Extract the [x, y] coordinate from the center of the cell holding the provided text.  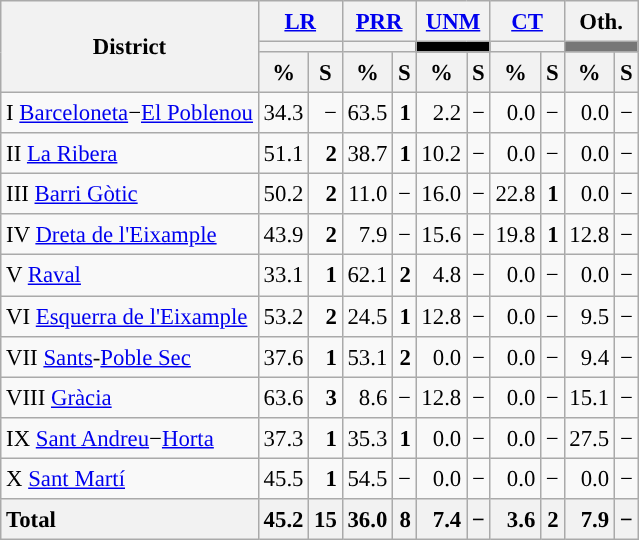
33.1 [283, 276]
VIII Gràcia [130, 398]
19.8 [515, 234]
II La Ribera [130, 154]
27.5 [589, 438]
37.6 [283, 356]
UNM [453, 22]
45.2 [283, 520]
3 [326, 398]
District [130, 47]
24.5 [367, 316]
63.5 [367, 114]
I Barceloneta−El Poblenou [130, 114]
9.5 [589, 316]
2.2 [441, 114]
54.5 [367, 478]
X Sant Martí [130, 478]
3.6 [515, 520]
LR [300, 22]
9.4 [589, 356]
III Barri Gòtic [130, 194]
22.8 [515, 194]
36.0 [367, 520]
51.1 [283, 154]
8.6 [367, 398]
50.2 [283, 194]
43.9 [283, 234]
15.1 [589, 398]
53.2 [283, 316]
34.3 [283, 114]
V Raval [130, 276]
4.8 [441, 276]
CT [527, 22]
10.2 [441, 154]
15.6 [441, 234]
VII Sants-Poble Sec [130, 356]
63.6 [283, 398]
IV Dreta de l'Eixample [130, 234]
35.3 [367, 438]
IX Sant Andreu−Horta [130, 438]
37.3 [283, 438]
45.5 [283, 478]
PRR [379, 22]
Oth. [601, 22]
Total [130, 520]
62.1 [367, 276]
VI Esquerra de l'Eixample [130, 316]
15 [326, 520]
38.7 [367, 154]
11.0 [367, 194]
16.0 [441, 194]
53.1 [367, 356]
7.4 [441, 520]
8 [404, 520]
